Search for the cell housing the specified text and yield its (x, y) center coordinate. 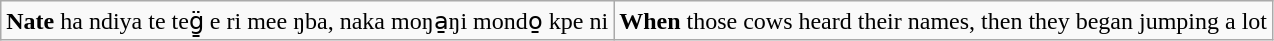
When those cows heard their names, then they began jumping a lot (944, 21)
Nate ha ndiya te teg̱̈ e ri mee ŋba, naka moŋa̱ŋi mondo̱ kpe ni (308, 21)
